Return (X, Y) of the center of cell containing provided text 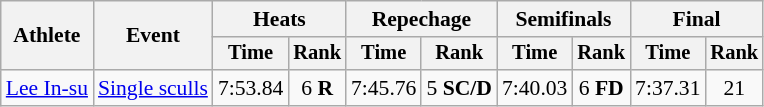
21 (735, 88)
Heats (280, 19)
6 R (317, 88)
7:45.76 (384, 88)
7:37.31 (668, 88)
Repechage (422, 19)
Single sculls (153, 88)
Semifinals (564, 19)
5 SC/D (459, 88)
7:40.03 (534, 88)
Final (696, 19)
Event (153, 36)
Lee In-su (47, 88)
7:53.84 (250, 88)
Athlete (47, 36)
6 FD (601, 88)
